Pinpoint the cell where the given text exists, returning its [X, Y] midpoint coordinate. 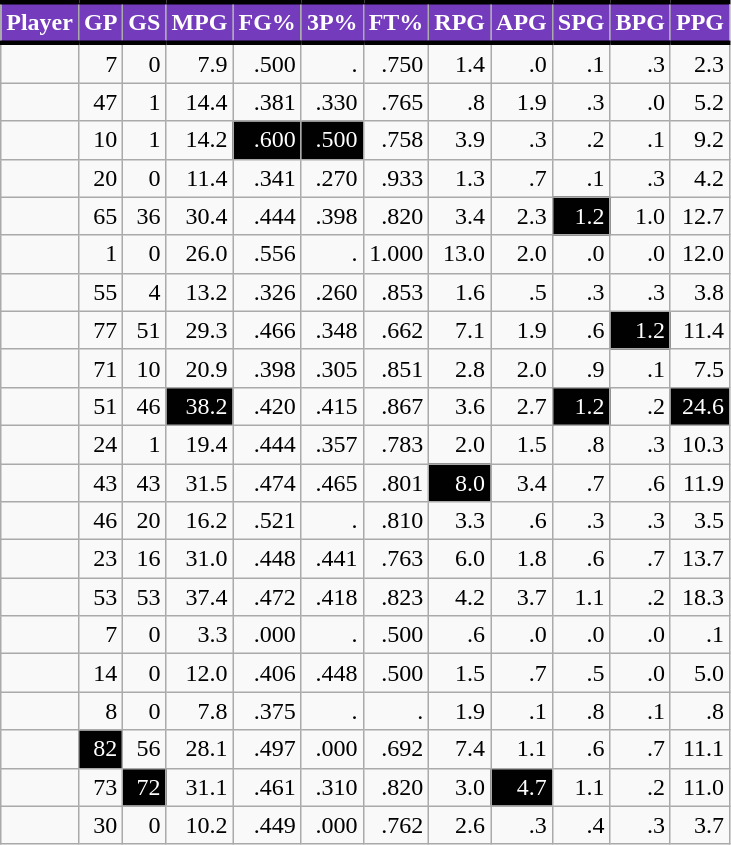
BPG [640, 22]
36 [144, 216]
.310 [332, 787]
RPG [460, 22]
1.0 [640, 216]
.692 [396, 749]
.810 [396, 521]
.823 [396, 597]
65 [100, 216]
.441 [332, 559]
.933 [396, 178]
.783 [396, 444]
GP [100, 22]
4 [144, 292]
14 [100, 673]
.600 [267, 140]
37.4 [200, 597]
.801 [396, 483]
.474 [267, 483]
72 [144, 787]
1.6 [460, 292]
.341 [267, 178]
9.2 [700, 140]
24 [100, 444]
26.0 [200, 254]
.466 [267, 330]
11.1 [700, 749]
3.6 [460, 406]
.357 [332, 444]
.418 [332, 597]
.260 [332, 292]
3.5 [700, 521]
.4 [581, 825]
13.2 [200, 292]
10.2 [200, 825]
.662 [396, 330]
SPG [581, 22]
31.1 [200, 787]
Player [40, 22]
.853 [396, 292]
1.3 [460, 178]
7.4 [460, 749]
.497 [267, 749]
38.2 [200, 406]
1.4 [460, 63]
GS [144, 22]
.449 [267, 825]
.556 [267, 254]
7.8 [200, 711]
3P% [332, 22]
14.2 [200, 140]
.521 [267, 521]
8 [100, 711]
30 [100, 825]
47 [100, 102]
.461 [267, 787]
16 [144, 559]
MPG [200, 22]
.765 [396, 102]
6.0 [460, 559]
31.5 [200, 483]
77 [100, 330]
.9 [581, 368]
7.5 [700, 368]
23 [100, 559]
7.1 [460, 330]
APG [522, 22]
.415 [332, 406]
.762 [396, 825]
11.9 [700, 483]
20.9 [200, 368]
2.7 [522, 406]
2.8 [460, 368]
14.4 [200, 102]
10.3 [700, 444]
71 [100, 368]
FG% [267, 22]
.867 [396, 406]
19.4 [200, 444]
82 [100, 749]
.851 [396, 368]
56 [144, 749]
.381 [267, 102]
.465 [332, 483]
.326 [267, 292]
13.7 [700, 559]
31.0 [200, 559]
.472 [267, 597]
.305 [332, 368]
73 [100, 787]
30.4 [200, 216]
.763 [396, 559]
29.3 [200, 330]
5.2 [700, 102]
1.000 [396, 254]
55 [100, 292]
FT% [396, 22]
2.6 [460, 825]
7.9 [200, 63]
12.7 [700, 216]
3.9 [460, 140]
4.7 [522, 787]
24.6 [700, 406]
18.3 [700, 597]
.420 [267, 406]
.758 [396, 140]
.270 [332, 178]
.330 [332, 102]
11.0 [700, 787]
.750 [396, 63]
.348 [332, 330]
.375 [267, 711]
3.0 [460, 787]
16.2 [200, 521]
8.0 [460, 483]
5.0 [700, 673]
3.8 [700, 292]
.406 [267, 673]
28.1 [200, 749]
13.0 [460, 254]
1.8 [522, 559]
PPG [700, 22]
